Extract the [x, y] coordinate from the center of the cell holding the provided text.  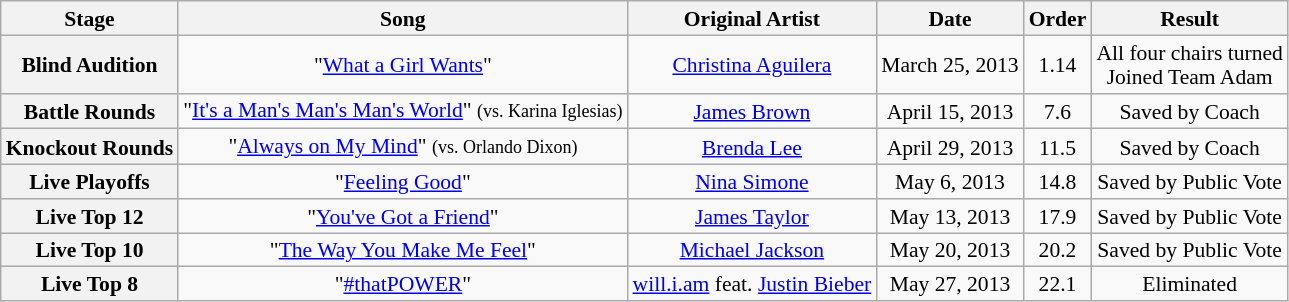
Live Top 10 [90, 250]
Live Playoffs [90, 182]
James Brown [752, 111]
March 25, 2013 [950, 64]
Eliminated [1190, 284]
James Taylor [752, 216]
"What a Girl Wants" [402, 64]
Stage [90, 18]
Michael Jackson [752, 250]
Live Top 12 [90, 216]
May 20, 2013 [950, 250]
May 27, 2013 [950, 284]
Nina Simone [752, 182]
"You've Got a Friend" [402, 216]
will.i.am feat. Justin Bieber [752, 284]
Blind Audition [90, 64]
22.1 [1058, 284]
"Feeling Good" [402, 182]
11.5 [1058, 147]
20.2 [1058, 250]
"Always on My Mind" (vs. Orlando Dixon) [402, 147]
April 15, 2013 [950, 111]
Original Artist [752, 18]
7.6 [1058, 111]
Date [950, 18]
Battle Rounds [90, 111]
Live Top 8 [90, 284]
Result [1190, 18]
17.9 [1058, 216]
May 13, 2013 [950, 216]
Song [402, 18]
14.8 [1058, 182]
"It's a Man's Man's Man's World" (vs. Karina Iglesias) [402, 111]
"#thatPOWER" [402, 284]
Order [1058, 18]
Christina Aguilera [752, 64]
Brenda Lee [752, 147]
1.14 [1058, 64]
April 29, 2013 [950, 147]
All four chairs turnedJoined Team Adam [1190, 64]
"The Way You Make Me Feel" [402, 250]
May 6, 2013 [950, 182]
Knockout Rounds [90, 147]
